Pinpoint the cell where the given text exists, returning its (X, Y) midpoint coordinate. 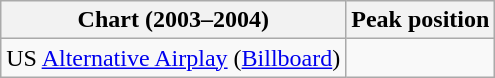
Peak position (420, 20)
Chart (2003–2004) (174, 20)
US Alternative Airplay (Billboard) (174, 58)
